Find where the given text appears and provide that cell's center as (x, y) coordinate. 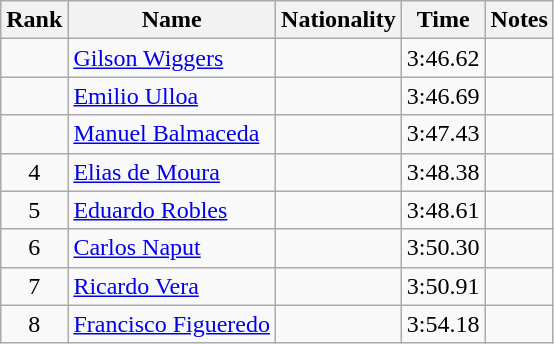
Eduardo Robles (172, 210)
Carlos Naput (172, 248)
Name (172, 20)
Notes (519, 20)
3:47.43 (443, 134)
5 (34, 210)
Manuel Balmaceda (172, 134)
Gilson Wiggers (172, 58)
Time (443, 20)
Emilio Ulloa (172, 96)
4 (34, 172)
3:48.38 (443, 172)
Rank (34, 20)
7 (34, 286)
3:54.18 (443, 324)
3:46.69 (443, 96)
Elias de Moura (172, 172)
3:48.61 (443, 210)
Francisco Figueredo (172, 324)
8 (34, 324)
3:50.30 (443, 248)
3:50.91 (443, 286)
Ricardo Vera (172, 286)
3:46.62 (443, 58)
6 (34, 248)
Nationality (339, 20)
